Identify which cell holds the provided text, then report its [X, Y] central coordinate. 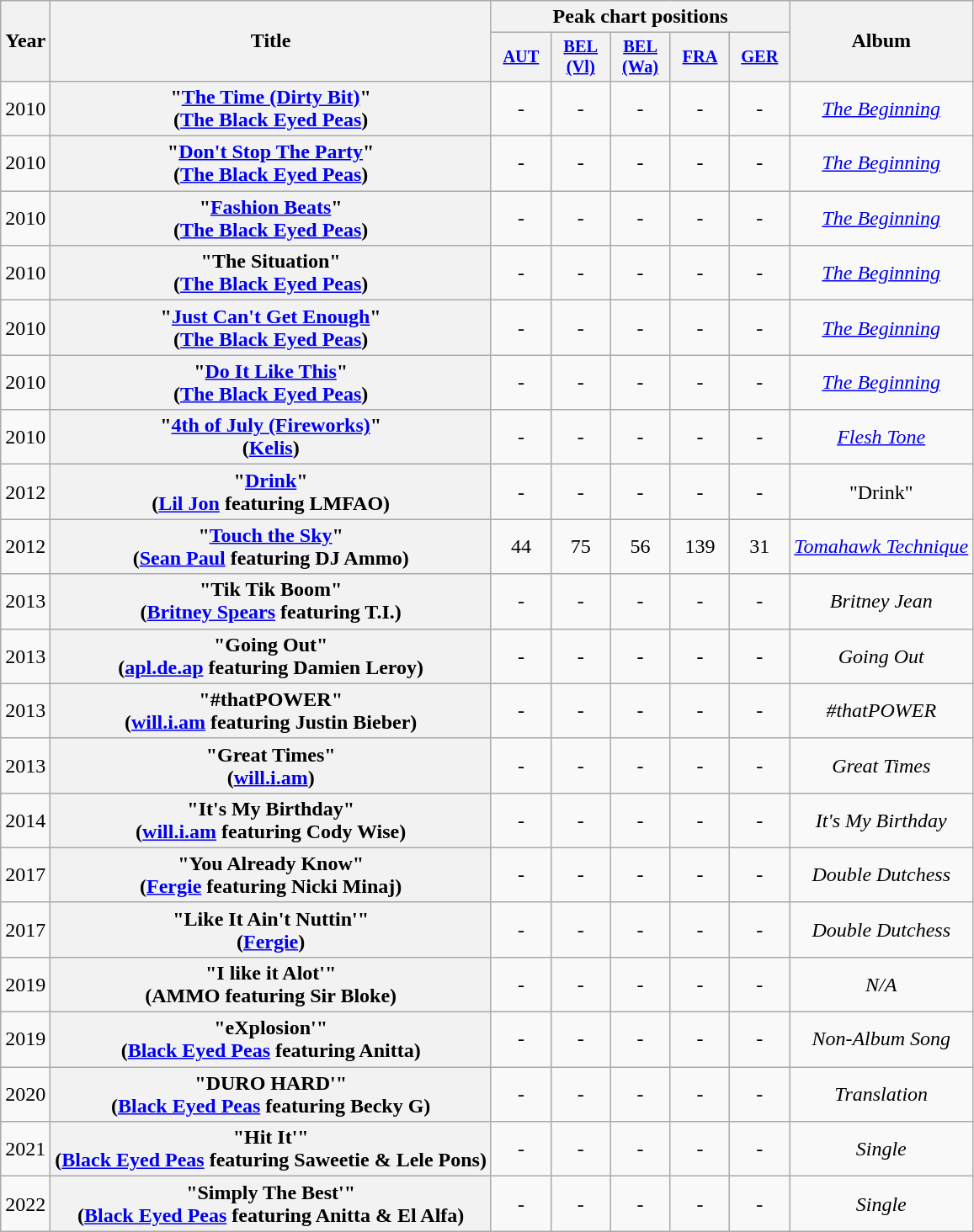
"It's My Birthday"(will.i.am featuring Cody Wise) [271, 820]
"Fashion Beats"(The Black Eyed Peas) [271, 219]
Britney Jean [881, 601]
"Do It Like This"(The Black Eyed Peas) [271, 382]
2021 [25, 1150]
Going Out [881, 656]
"4th of July (Fireworks)"(Kelis) [271, 438]
AUT [520, 57]
N/A [881, 985]
Tomahawk Technique [881, 547]
"Like It Ain't Nuttin'"(Fergie) [271, 929]
"Touch the Sky"(Sean Paul featuring DJ Ammo) [271, 547]
2014 [25, 820]
Year [25, 41]
"The Situation"(The Black Eyed Peas) [271, 273]
"Tik Tik Boom"(Britney Spears featuring T.I.) [271, 601]
"Hit It'"(Black Eyed Peas featuring Saweetie & Lele Pons) [271, 1150]
Peak chart positions [640, 17]
"Drink" [881, 491]
2022 [25, 1203]
"DURO HARD'"(Black Eyed Peas featuring Becky G) [271, 1094]
139 [700, 547]
56 [640, 547]
GER [759, 57]
"Great Times"(will.i.am) [271, 766]
"#thatPOWER"(will.i.am featuring Justin Bieber) [271, 710]
44 [520, 547]
Great Times [881, 766]
"Drink"(Lil Jon featuring LMFAO) [271, 491]
"Don't Stop The Party"(The Black Eyed Peas) [271, 163]
Translation [881, 1094]
2020 [25, 1094]
Flesh Tone [881, 438]
Album [881, 41]
"The Time (Dirty Bit)"(The Black Eyed Peas) [271, 108]
BEL (Vl) [581, 57]
"Going Out"(apl.de.ap featuring Damien Leroy) [271, 656]
"You Already Know"(Fergie featuring Nicki Minaj) [271, 875]
75 [581, 547]
"Just Can't Get Enough"(The Black Eyed Peas) [271, 328]
Non-Album Song [881, 1040]
31 [759, 547]
FRA [700, 57]
It's My Birthday [881, 820]
"eXplosion'"(Black Eyed Peas featuring Anitta) [271, 1040]
#thatPOWER [881, 710]
Title [271, 41]
BEL (Wa) [640, 57]
"I like it Alot'"(AMMO featuring Sir Bloke) [271, 985]
"Simply The Best'"(Black Eyed Peas featuring Anitta & El Alfa) [271, 1203]
